Extract the (X, Y) coordinate from the center of the cell holding the provided text.  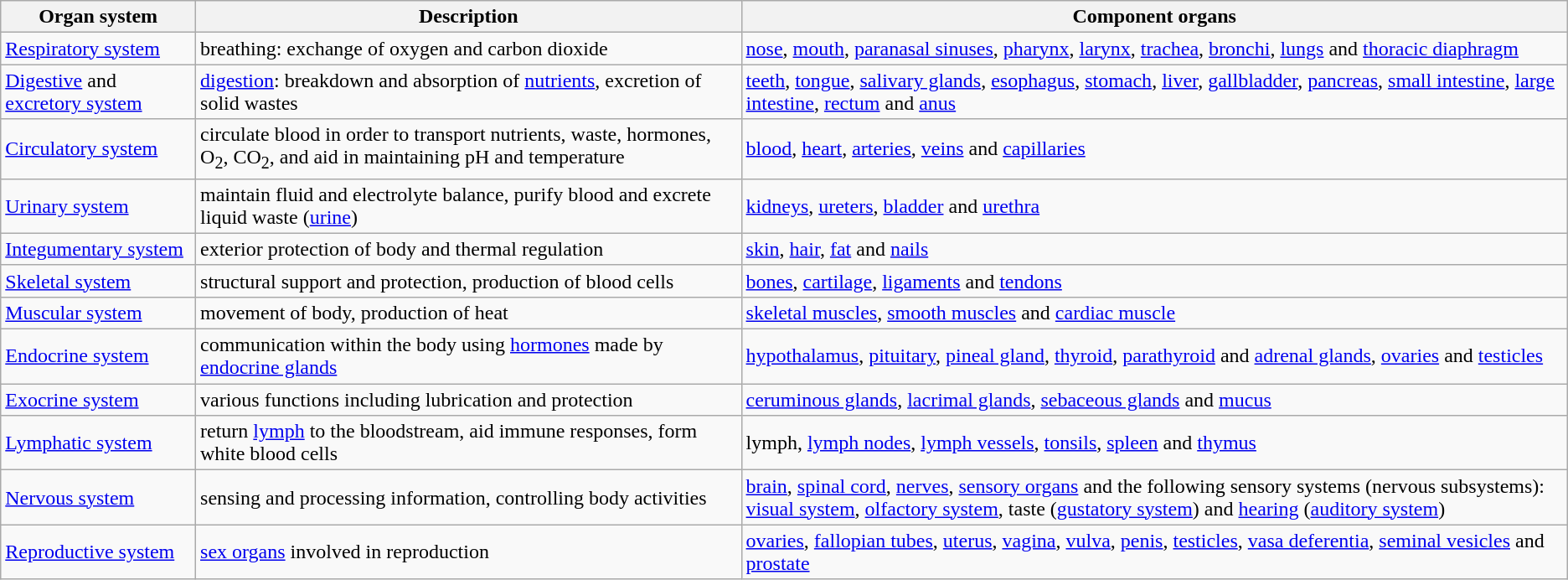
Integumentary system (99, 249)
Description (469, 17)
sensing and processing information, controlling body activities (469, 498)
Digestive and excretory system (99, 92)
lymph, lymph nodes, lymph vessels, tonsils, spleen and thymus (1154, 443)
maintain fluid and electrolyte balance, purify blood and excrete liquid waste (urine) (469, 206)
Skeletal system (99, 281)
Muscular system (99, 313)
blood, heart, arteries, veins and capillaries (1154, 149)
digestion: breakdown and absorption of nutrients, excretion of solid wastes (469, 92)
Respiratory system (99, 49)
structural support and protection, production of blood cells (469, 281)
Endocrine system (99, 357)
bones, cartilage, ligaments and tendons (1154, 281)
various functions including lubrication and protection (469, 400)
kidneys, ureters, bladder and urethra (1154, 206)
nose, mouth, paranasal sinuses, pharynx, larynx, trachea, bronchi, lungs and thoracic diaphragm (1154, 49)
circulate blood in order to transport nutrients, waste, hormones, O2, CO2, and aid in maintaining pH and temperature (469, 149)
return lymph to the bloodstream, aid immune responses, form white blood cells (469, 443)
breathing: exchange of oxygen and carbon dioxide (469, 49)
skeletal muscles, smooth muscles and cardiac muscle (1154, 313)
Nervous system (99, 498)
exterior protection of body and thermal regulation (469, 249)
teeth, tongue, salivary glands, esophagus, stomach, liver, gallbladder, pancreas, small intestine, large intestine, rectum and anus (1154, 92)
Exocrine system (99, 400)
Organ system (99, 17)
Reproductive system (99, 552)
ovaries, fallopian tubes, uterus, vagina, vulva, penis, testicles, vasa deferentia, seminal vesicles and prostate (1154, 552)
Lymphatic system (99, 443)
Component organs (1154, 17)
Circulatory system (99, 149)
sex organs involved in reproduction (469, 552)
Urinary system (99, 206)
movement of body, production of heat (469, 313)
skin, hair, fat and nails (1154, 249)
communication within the body using hormones made by endocrine glands (469, 357)
ceruminous glands, lacrimal glands, sebaceous glands and mucus (1154, 400)
hypothalamus, pituitary, pineal gland, thyroid, parathyroid and adrenal glands, ovaries and testicles (1154, 357)
